From the cell containing the given text, extract its center point as [X, Y] coordinate. 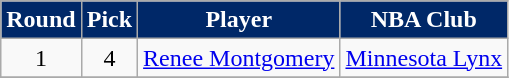
4 [109, 58]
Pick [109, 20]
Minnesota Lynx [424, 58]
NBA Club [424, 20]
1 [41, 58]
Player [239, 20]
Renee Montgomery [239, 58]
Round [41, 20]
